Scan for the cell matching the given text and deliver its [X, Y] coordinate at center. 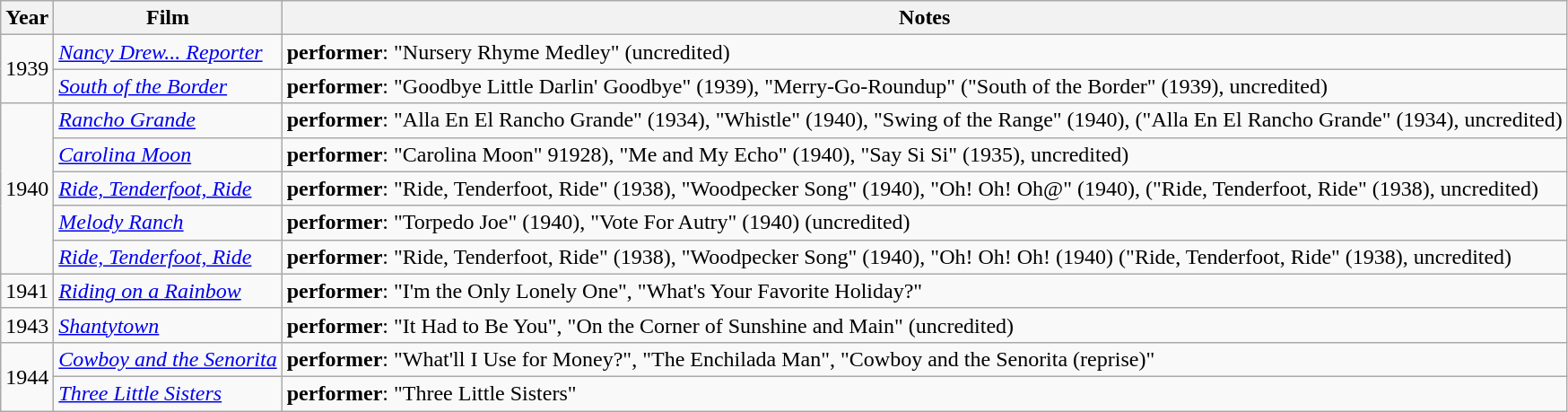
Three Little Sisters [168, 393]
Nancy Drew... Reporter [168, 52]
Carolina Moon [168, 154]
Shantytown [168, 325]
Melody Ranch [168, 223]
performer: "It Had to Be You", "On the Corner of Sunshine and Main" (uncredited) [924, 325]
1940 [27, 188]
performer: "Torpedo Joe" (1940), "Vote For Autry" (1940) (uncredited) [924, 223]
performer: "Ride, Tenderfoot, Ride" (1938), "Woodpecker Song" (1940), "Oh! Oh! Oh! (1940) ("Ride, Tenderfoot, Ride" (1938), uncredited) [924, 257]
performer: "I'm the Only Lonely One", "What's Your Favorite Holiday?" [924, 291]
performer: "What'll I Use for Money?", "The Enchilada Man", "Cowboy and the Senorita (reprise)" [924, 359]
1941 [27, 291]
Notes [924, 18]
performer: "Goodbye Little Darlin' Goodbye" (1939), "Merry-Go-Roundup" ("South of the Border" (1939), uncredited) [924, 86]
Rancho Grande [168, 120]
performer: "Carolina Moon" 91928), "Me and My Echo" (1940), "Say Si Si" (1935), uncredited) [924, 154]
performer: "Nursery Rhyme Medley" (uncredited) [924, 52]
Cowboy and the Senorita [168, 359]
1943 [27, 325]
performer: "Alla En El Rancho Grande" (1934), "Whistle" (1940), "Swing of the Range" (1940), ("Alla En El Rancho Grande" (1934), uncredited) [924, 120]
South of the Border [168, 86]
Year [27, 18]
Riding on a Rainbow [168, 291]
1944 [27, 376]
performer: "Ride, Tenderfoot, Ride" (1938), "Woodpecker Song" (1940), "Oh! Oh! Oh@" (1940), ("Ride, Tenderfoot, Ride" (1938), uncredited) [924, 188]
performer: "Three Little Sisters" [924, 393]
1939 [27, 69]
Film [168, 18]
